Find where the given text appears and provide that cell's center as (x, y) coordinate. 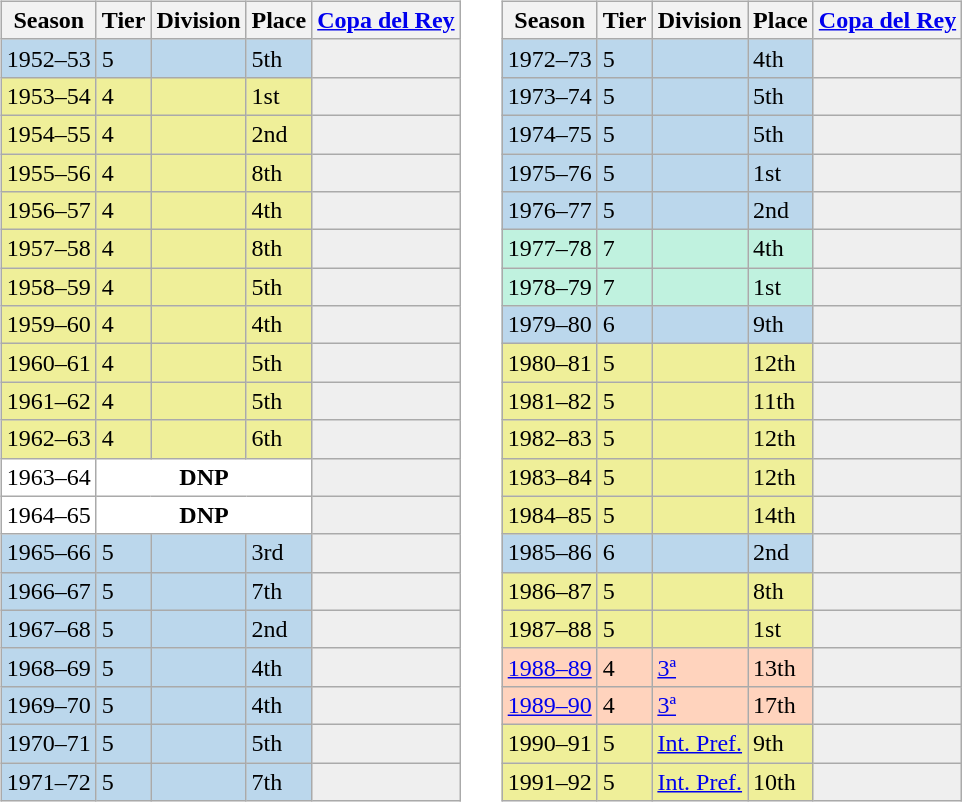
1961–62 (48, 401)
1986–87 (550, 591)
1967–68 (48, 629)
1982–83 (550, 439)
1981–82 (550, 401)
1957–58 (48, 249)
6th (279, 439)
13th (781, 667)
1975–76 (550, 173)
1973–74 (550, 96)
1960–61 (48, 363)
10th (781, 781)
1987–88 (550, 629)
1978–79 (550, 287)
1953–54 (48, 96)
1954–55 (48, 134)
1976–77 (550, 211)
17th (781, 705)
1977–78 (550, 249)
1979–80 (550, 325)
14th (781, 515)
1985–86 (550, 553)
1966–67 (48, 591)
1955–56 (48, 173)
1970–71 (48, 743)
1969–70 (48, 705)
1958–59 (48, 287)
1972–73 (550, 58)
1983–84 (550, 477)
1980–81 (550, 363)
1989–90 (550, 705)
3rd (279, 553)
1971–72 (48, 781)
1984–85 (550, 515)
1963–64 (48, 477)
1968–69 (48, 667)
1964–65 (48, 515)
1974–75 (550, 134)
1988–89 (550, 667)
1990–91 (550, 743)
1962–63 (48, 439)
1952–53 (48, 58)
11th (781, 401)
1965–66 (48, 553)
1959–60 (48, 325)
1956–57 (48, 211)
1991–92 (550, 781)
